Return (x, y) of the center of cell containing provided text 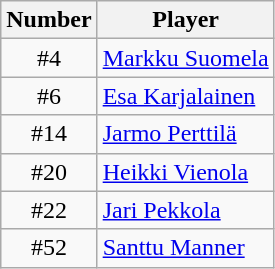
#6 (49, 96)
#20 (49, 172)
Player (186, 20)
#22 (49, 210)
Number (49, 20)
Esa Karjalainen (186, 96)
Jari Pekkola (186, 210)
Jarmo Perttilä (186, 134)
#52 (49, 248)
Santtu Manner (186, 248)
Heikki Vienola (186, 172)
#4 (49, 58)
Markku Suomela (186, 58)
#14 (49, 134)
